Capture the cell that displays the provided text and extract its [X, Y] central coordinate. 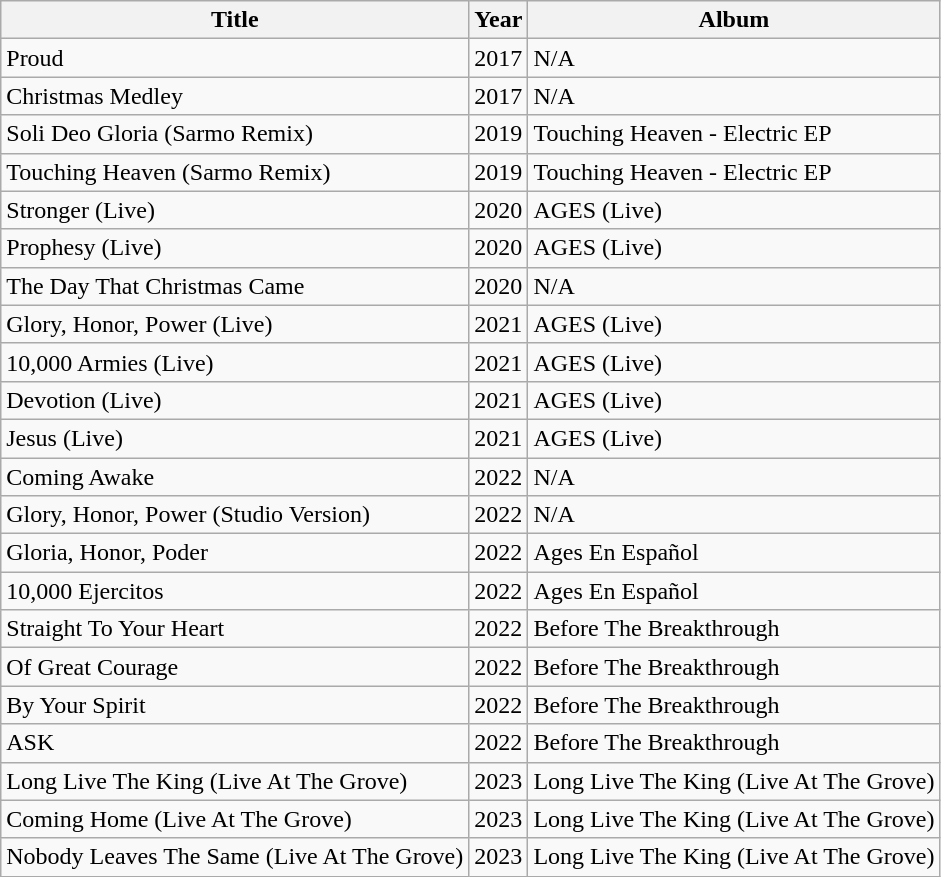
Glory, Honor, Power (Live) [235, 324]
Title [235, 20]
Proud [235, 58]
By Your Spirit [235, 705]
Year [498, 20]
Glory, Honor, Power (Studio Version) [235, 515]
Straight To Your Heart [235, 629]
Touching Heaven (Sarmo Remix) [235, 172]
Gloria, Honor, Poder [235, 553]
Prophesy (Live) [235, 248]
Devotion (Live) [235, 400]
Coming Home (Live At The Grove) [235, 819]
Jesus (Live) [235, 438]
The Day That Christmas Came [235, 286]
Nobody Leaves The Same (Live At The Grove) [235, 857]
10,000 Armies (Live) [235, 362]
Coming Awake [235, 477]
10,000 Ejercitos [235, 591]
Album [734, 20]
Stronger (Live) [235, 210]
Soli Deo Gloria (Sarmo Remix) [235, 134]
Of Great Courage [235, 667]
Christmas Medley [235, 96]
ASK [235, 743]
